Extract the (x, y) coordinate from the center of the cell holding the provided text.  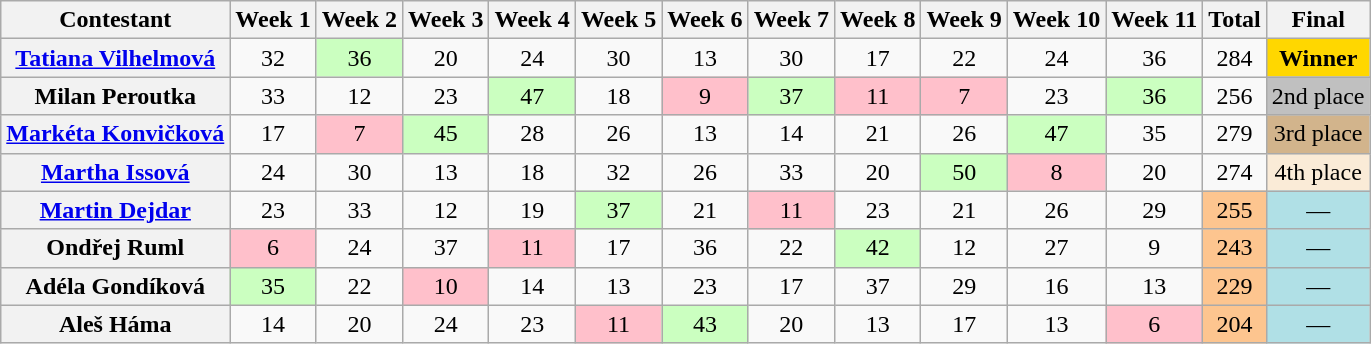
27 (1056, 248)
Winner (1318, 58)
Martin Dejdar (116, 210)
Week 7 (791, 20)
Week 2 (359, 20)
43 (705, 324)
19 (532, 210)
Week 3 (446, 20)
Week 6 (705, 20)
279 (1235, 134)
45 (446, 134)
255 (1235, 210)
4th place (1318, 172)
Milan Peroutka (116, 96)
274 (1235, 172)
50 (964, 172)
Week 8 (878, 20)
204 (1235, 324)
Markéta Konvičková (116, 134)
Adéla Gondíková (116, 286)
42 (878, 248)
10 (446, 286)
Total (1235, 20)
3rd place (1318, 134)
Aleš Háma (116, 324)
284 (1235, 58)
8 (1056, 172)
Tatiana Vilhelmová (116, 58)
28 (532, 134)
229 (1235, 286)
Week 5 (618, 20)
Week 9 (964, 20)
243 (1235, 248)
Week 11 (1154, 20)
Martha Issová (116, 172)
Week 10 (1056, 20)
16 (1056, 286)
Week 4 (532, 20)
256 (1235, 96)
Week 1 (273, 20)
2nd place (1318, 96)
Final (1318, 20)
Ondřej Ruml (116, 248)
Contestant (116, 20)
